From the cell containing the given text, extract its center point as (X, Y) coordinate. 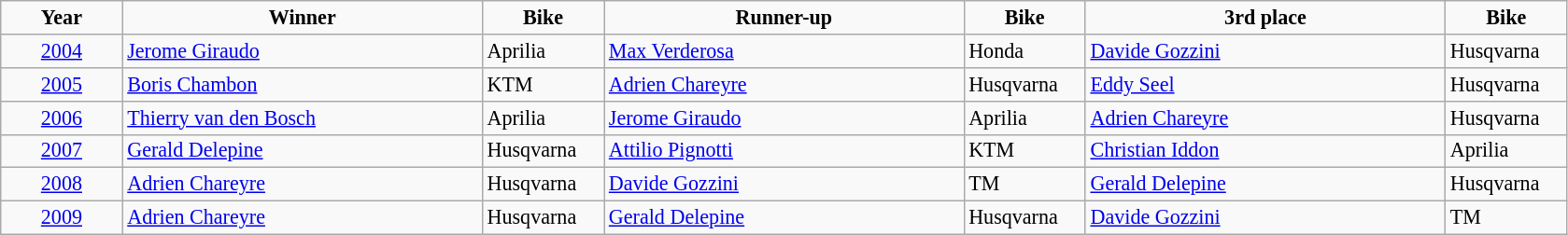
3rd place (1264, 17)
2009 (62, 217)
Runner-up (784, 17)
2006 (62, 117)
Attilio Pignotti (784, 151)
Max Verderosa (784, 50)
Thierry van den Bosch (303, 117)
2005 (62, 84)
Honda (1024, 50)
2007 (62, 151)
Eddy Seel (1264, 84)
Year (62, 17)
Winner (303, 17)
2008 (62, 185)
Boris Chambon (303, 84)
Christian Iddon (1264, 151)
2004 (62, 50)
